Extract the [x, y] coordinate from the center of the cell holding the provided text.  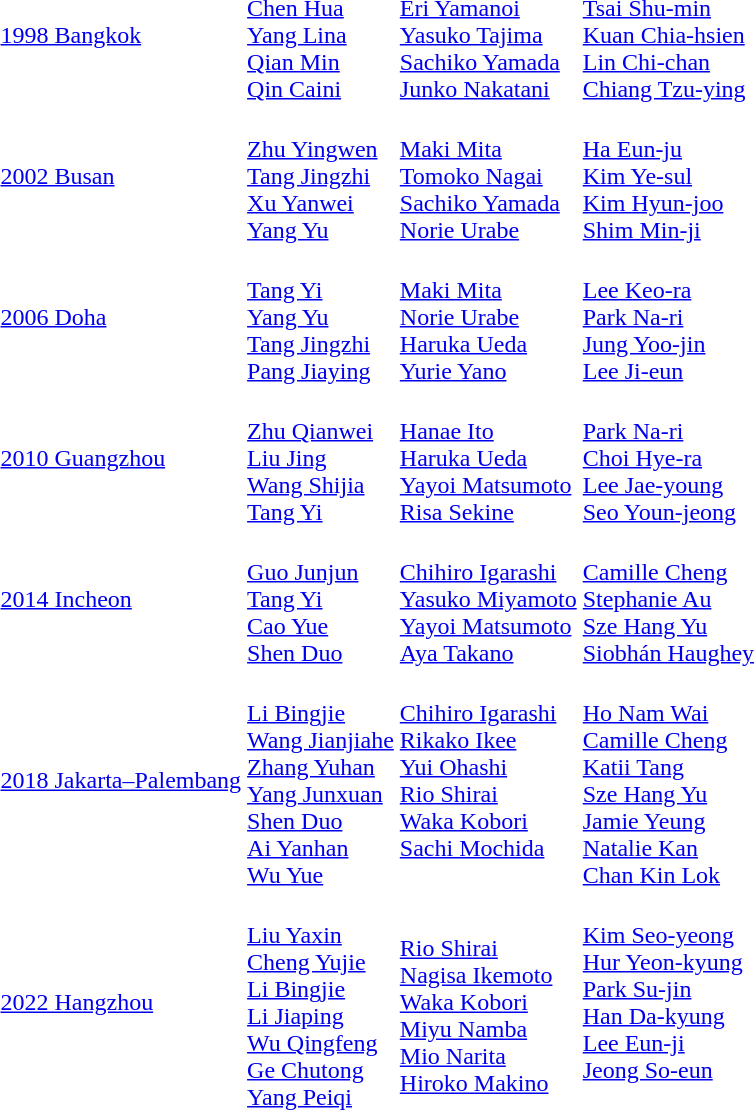
Li BingjieWang JianjiaheZhang YuhanYang JunxuanShen DuoAi YanhanWu Yue [321, 780]
Maki MitaTomoko NagaiSachiko YamadaNorie Urabe [488, 176]
Park Na-riChoi Hye-raLee Jae-youngSeo Youn-jeong [668, 458]
Hanae ItoHaruka UedaYayoi MatsumotoRisa Sekine [488, 458]
Zhu QianweiLiu JingWang ShijiaTang Yi [321, 458]
Ho Nam WaiCamille ChengKatii TangSze Hang YuJamie YeungNatalie KanChan Kin Lok [668, 780]
Chihiro IgarashiRikako IkeeYui OhashiRio ShiraiWaka KoboriSachi Mochida [488, 780]
Ha Eun-juKim Ye-sulKim Hyun-jooShim Min-ji [668, 176]
Tang YiYang YuTang JingzhiPang Jiaying [321, 317]
Zhu YingwenTang JingzhiXu YanweiYang Yu [321, 176]
Camille ChengStephanie AuSze Hang YuSiobhán Haughey [668, 599]
Lee Keo-raPark Na-riJung Yoo-jinLee Ji-eun [668, 317]
Maki MitaNorie UrabeHaruka UedaYurie Yano [488, 317]
Guo JunjunTang YiCao YueShen Duo [321, 599]
Chihiro IgarashiYasuko MiyamotoYayoi MatsumotoAya Takano [488, 599]
